From the cell containing the given text, extract its center point as [x, y] coordinate. 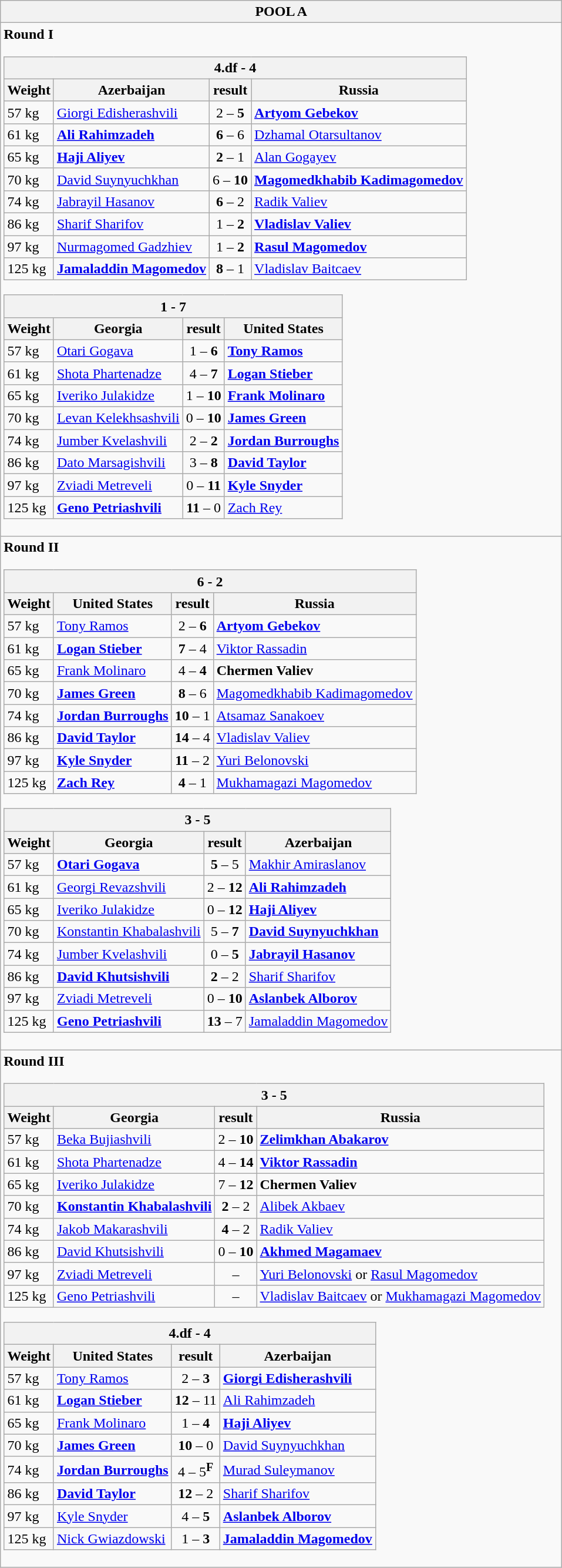
Alan Gogayev [359, 157]
7 – 12 [236, 1184]
POOL A [281, 12]
12 – 11 [196, 1401]
Mukhamagazi Magomedov [315, 783]
4 – 5F [196, 1470]
6 - 2 [210, 581]
Atsamaz Sanakoev [315, 716]
Rasul Magomedov [359, 247]
1 – 10 [203, 395]
Georgi Revazshvili [129, 887]
1 - 7 [173, 306]
8 – 6 [193, 693]
2 – 5 [230, 112]
3 – 8 [203, 463]
Levan Kelekhsashvili [118, 418]
0 – 5 [224, 954]
0 – 11 [203, 485]
Beka Bujiashvili [134, 1140]
11 – 2 [193, 760]
4 – 7 [203, 373]
4 – 5 [196, 1516]
5 – 5 [224, 865]
12 – 2 [196, 1494]
Yuri Belonovski [315, 760]
2 – 10 [236, 1140]
4 – 2 [236, 1229]
Murad Suleymanov [297, 1470]
2 – 6 [193, 626]
4 – 4 [193, 671]
6 – 2 [230, 202]
Nurmagomed Gadzhiev [132, 247]
Akhmed Magamaev [401, 1251]
2 – 3 [196, 1378]
2 – 12 [224, 887]
1 – 6 [203, 351]
Zelimkhan Abakarov [401, 1140]
7 – 4 [193, 649]
4 – 14 [236, 1162]
Vladislav Baitcaev [359, 269]
Dato Marsagishvili [118, 463]
14 – 4 [193, 738]
0 – 12 [224, 909]
Makhir Amiraslanov [318, 865]
2 – 1 [230, 157]
10 – 1 [193, 716]
6 – 6 [230, 135]
Alibek Akbaev [401, 1207]
4 – 1 [193, 783]
Yuri Belonovski or Rasul Magomedov [401, 1274]
8 – 1 [230, 269]
1 – 3 [196, 1539]
Vladislav Baitcaev or Mukhamagazi Magomedov [401, 1296]
6 – 10 [230, 179]
Dzhamal Otarsultanov [359, 135]
1 – 4 [196, 1423]
13 – 7 [224, 1021]
Nick Gwiazdowski [113, 1539]
10 – 0 [196, 1445]
Jakob Makarashvili [134, 1229]
11 – 0 [203, 508]
5 – 7 [224, 932]
